Return the (x, y) coordinate for the center point of the cell that contains the specified text.  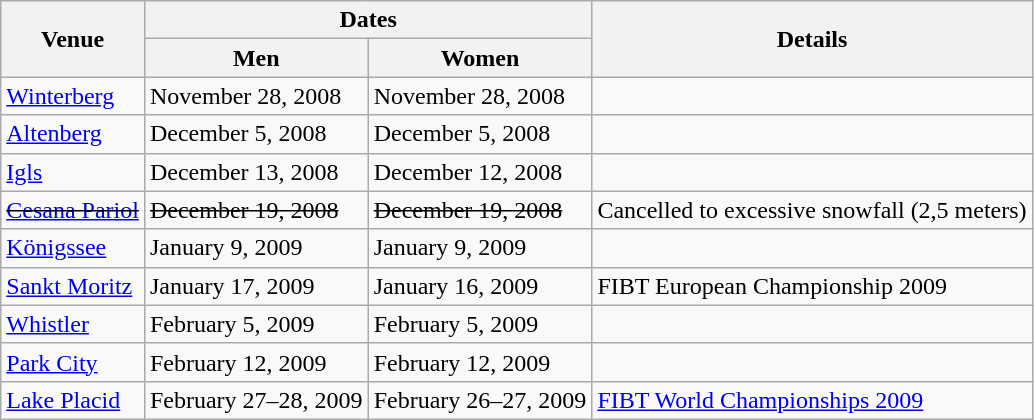
Altenberg (73, 134)
December 12, 2008 (480, 172)
FIBT European Championship 2009 (812, 286)
Men (256, 58)
Cancelled to excessive snowfall (2,5 meters) (812, 210)
Park City (73, 362)
December 13, 2008 (256, 172)
Cesana Pariol (73, 210)
February 26–27, 2009 (480, 400)
Venue (73, 39)
Lake Placid (73, 400)
Igls (73, 172)
Königssee (73, 248)
February 27–28, 2009 (256, 400)
Women (480, 58)
Winterberg (73, 96)
Whistler (73, 324)
Sankt Moritz (73, 286)
January 16, 2009 (480, 286)
January 17, 2009 (256, 286)
Details (812, 39)
Dates (368, 20)
FIBT World Championships 2009 (812, 400)
